For the text-containing cell, return its midpoint in [x, y] coordinate format. 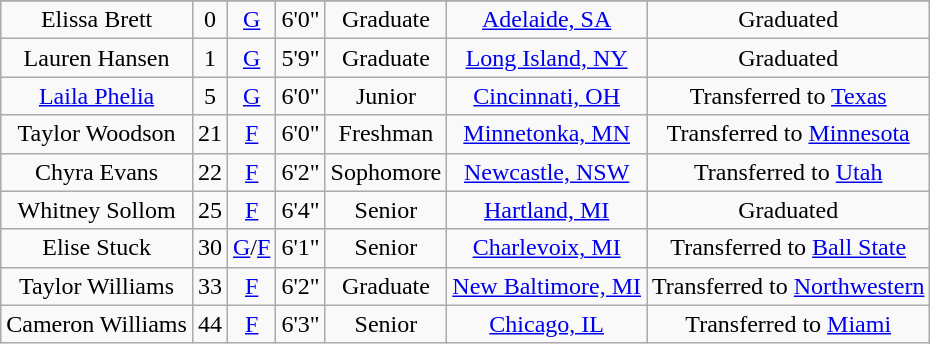
22 [210, 172]
Transferred to Utah [788, 172]
Cameron Williams [97, 324]
Charlevoix, MI [547, 248]
Chicago, IL [547, 324]
Junior [386, 96]
Taylor Williams [97, 286]
30 [210, 248]
44 [210, 324]
6'1" [300, 248]
Transferred to Northwestern [788, 286]
Whitney Sollom [97, 210]
0 [210, 20]
Chyra Evans [97, 172]
Lauren Hansen [97, 58]
6'4" [300, 210]
25 [210, 210]
Hartland, MI [547, 210]
33 [210, 286]
Sophomore [386, 172]
6'3" [300, 324]
Long Island, NY [547, 58]
Transferred to Minnesota [788, 134]
Elissa Brett [97, 20]
21 [210, 134]
Minnetonka, MN [547, 134]
New Baltimore, MI [547, 286]
Laila Phelia [97, 96]
Transferred to Ball State [788, 248]
G/F [251, 248]
Transferred to Texas [788, 96]
Elise Stuck [97, 248]
Transferred to Miami [788, 324]
Freshman [386, 134]
Cincinnati, OH [547, 96]
Newcastle, NSW [547, 172]
Taylor Woodson [97, 134]
1 [210, 58]
5 [210, 96]
5'9" [300, 58]
Adelaide, SA [547, 20]
